Pinpoint the cell where the given text exists, returning its [X, Y] midpoint coordinate. 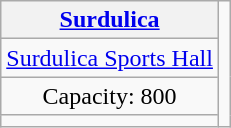
Capacity: 800 [110, 96]
Surdulica Sports Hall [110, 58]
Surdulica [110, 20]
